From the cell containing the given text, extract its center point as (X, Y) coordinate. 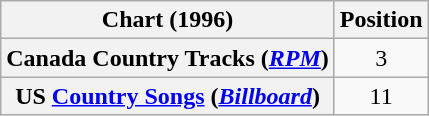
Canada Country Tracks (RPM) (168, 58)
11 (381, 96)
Position (381, 20)
US Country Songs (Billboard) (168, 96)
Chart (1996) (168, 20)
3 (381, 58)
